Output the (x, y) coordinate of the center of the cell containing the given text.  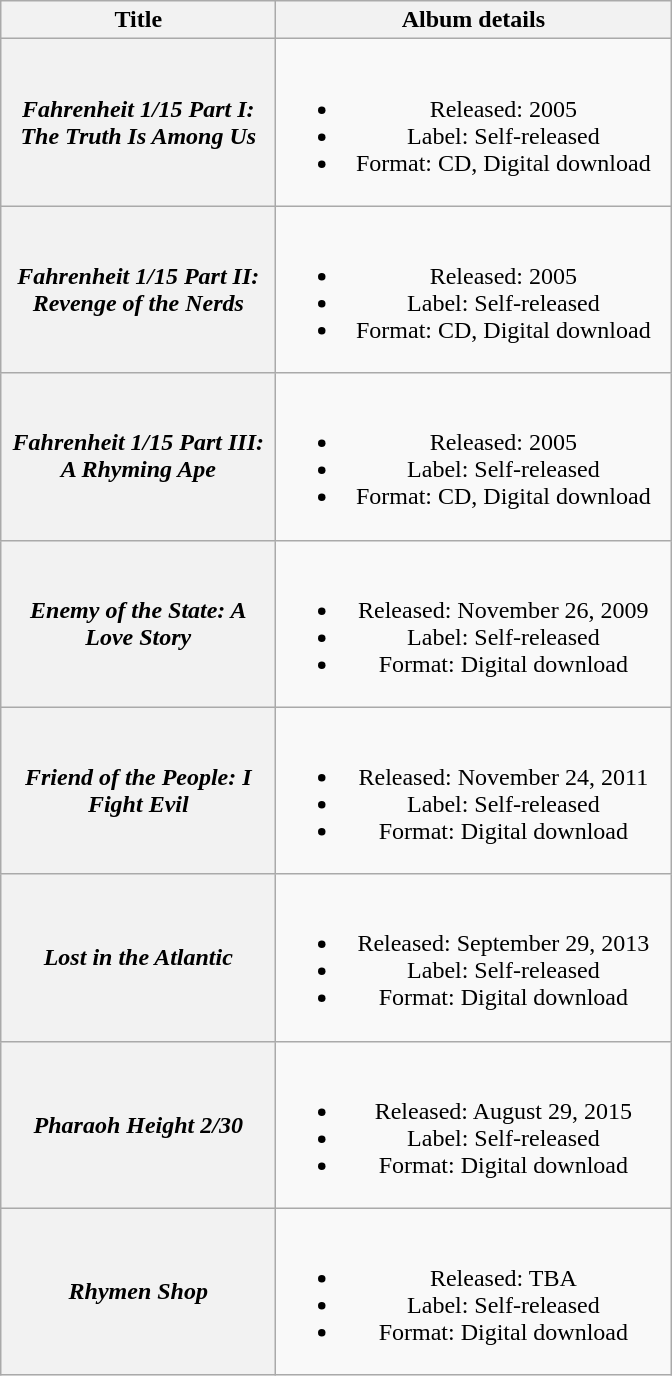
Released: November 26, 2009Label: Self-releasedFormat: Digital download (474, 624)
Friend of the People: I Fight Evil (138, 790)
Released: November 24, 2011Label: Self-releasedFormat: Digital download (474, 790)
Released: September 29, 2013Label: Self-releasedFormat: Digital download (474, 958)
Lost in the Atlantic (138, 958)
Pharaoh Height 2/30 (138, 1124)
Fahrenheit 1/15 Part I: The Truth Is Among Us (138, 122)
Rhymen Shop (138, 1292)
Enemy of the State: A Love Story (138, 624)
Fahrenheit 1/15 Part II: Revenge of the Nerds (138, 290)
Title (138, 20)
Released: TBALabel: Self-releasedFormat: Digital download (474, 1292)
Fahrenheit 1/15 Part III: A Rhyming Ape (138, 456)
Album details (474, 20)
Released: August 29, 2015Label: Self-releasedFormat: Digital download (474, 1124)
